Search for the cell housing the specified text and yield its [X, Y] center coordinate. 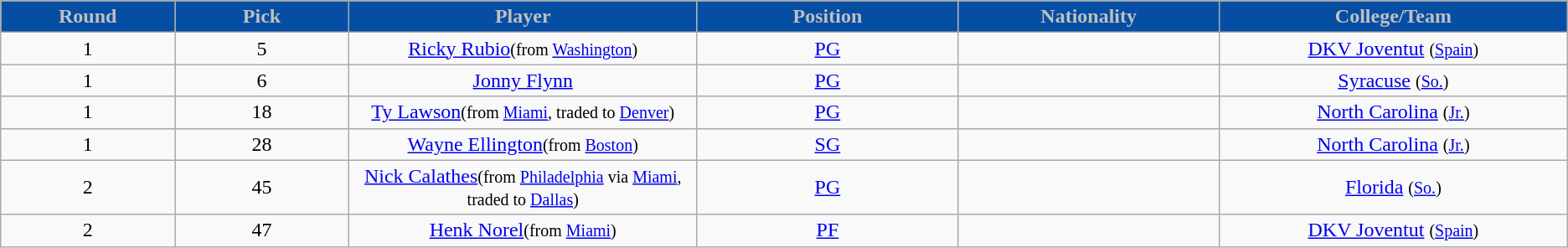
Player [523, 17]
6 [262, 80]
Ricky Rubio(from Washington) [523, 49]
Henk Norel(from Miami) [523, 230]
Ty Lawson(from Miami, traded to Denver) [523, 112]
PF [828, 230]
47 [262, 230]
Position [828, 17]
45 [262, 188]
Round [88, 17]
Pick [262, 17]
Jonny Flynn [523, 80]
Nationality [1089, 17]
5 [262, 49]
18 [262, 112]
Syracuse (So.) [1394, 80]
28 [262, 144]
Nick Calathes(from Philadelphia via Miami, traded to Dallas) [523, 188]
Wayne Ellington(from Boston) [523, 144]
Florida (So.) [1394, 188]
College/Team [1394, 17]
SG [828, 144]
